Determine the (X, Y) coordinate at the center of the cell enclosing the given text.  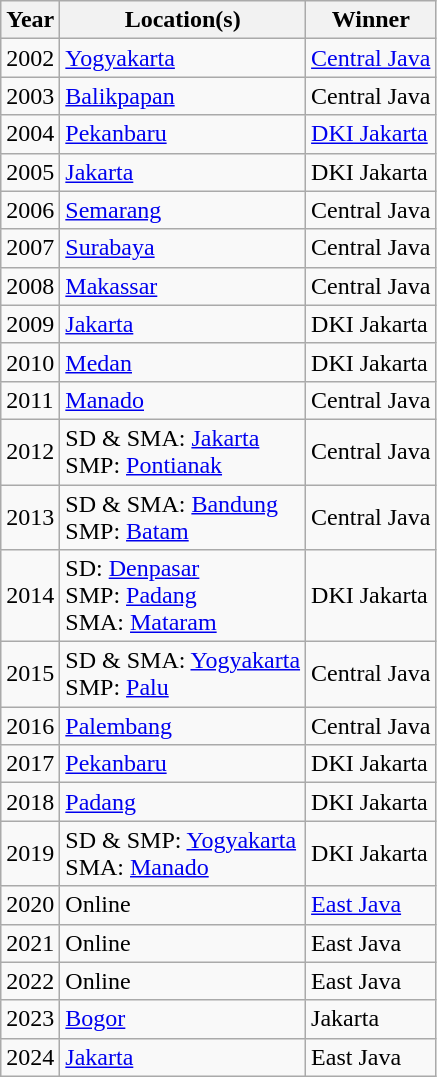
2024 (30, 1057)
2002 (30, 58)
2009 (30, 324)
2015 (30, 674)
2012 (30, 452)
2011 (30, 400)
2005 (30, 172)
SD & SMP: YogyakartaSMA: Manado (183, 854)
SD & SMA: BandungSMP: Batam (183, 516)
2004 (30, 134)
2022 (30, 981)
Surabaya (183, 248)
2006 (30, 210)
Balikpapan (183, 96)
SD & SMA: JakartaSMP: Pontianak (183, 452)
Semarang (183, 210)
Location(s) (183, 20)
SD: DenpasarSMP: PadangSMA: Mataram (183, 596)
Yogyakarta (183, 58)
2023 (30, 1019)
2008 (30, 286)
2018 (30, 802)
Medan (183, 362)
Makassar (183, 286)
2016 (30, 726)
Palembang (183, 726)
Winner (371, 20)
2019 (30, 854)
Bogor (183, 1019)
2007 (30, 248)
2013 (30, 516)
2003 (30, 96)
Padang (183, 802)
2010 (30, 362)
2014 (30, 596)
SD & SMA: YogyakartaSMP: Palu (183, 674)
2017 (30, 764)
2021 (30, 943)
2020 (30, 905)
Year (30, 20)
Manado (183, 400)
